Provide the (X, Y) coordinate of the cell's center where the given text is located.  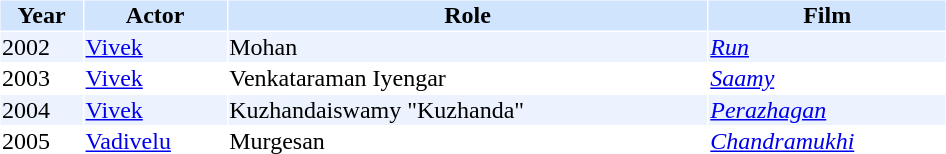
Mohan (468, 47)
Actor (155, 15)
Role (468, 15)
Run (828, 47)
Perazhagan (828, 110)
Venkataraman Iyengar (468, 79)
Kuzhandaiswamy "Kuzhanda" (468, 110)
2004 (41, 110)
Film (828, 15)
2002 (41, 47)
Saamy (828, 79)
2003 (41, 79)
Year (41, 15)
